Provide the [x, y] coordinate of the cell's center where the given text is located.  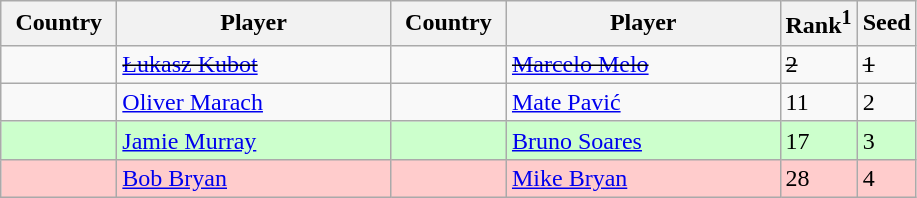
Marcelo Melo [643, 64]
Mate Pavić [643, 102]
17 [818, 140]
Jamie Murray [254, 140]
11 [818, 102]
4 [886, 178]
Łukasz Kubot [254, 64]
Bruno Soares [643, 140]
Oliver Marach [254, 102]
Mike Bryan [643, 178]
1 [886, 64]
Bob Bryan [254, 178]
Seed [886, 24]
28 [818, 178]
3 [886, 140]
Rank1 [818, 24]
